Scan for the cell matching the given text and deliver its (X, Y) coordinate at center. 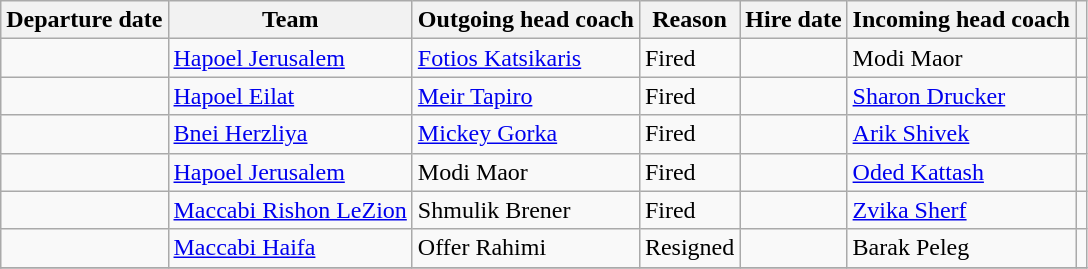
Oded Kattash (961, 172)
Barak Peleg (961, 248)
Arik Shivek (961, 134)
Mickey Gorka (526, 134)
Incoming head coach (961, 20)
Maccabi Rishon LeZion (290, 210)
Hire date (794, 20)
Sharon Drucker (961, 96)
Hapoel Eilat (290, 96)
Resigned (689, 248)
Meir Tapiro (526, 96)
Maccabi Haifa (290, 248)
Shmulik Brener (526, 210)
Bnei Herzliya (290, 134)
Outgoing head coach (526, 20)
Zvika Sherf (961, 210)
Departure date (84, 20)
Fotios Katsikaris (526, 58)
Reason (689, 20)
Offer Rahimi (526, 248)
Team (290, 20)
